Scan for the cell matching the given text and deliver its [X, Y] coordinate at center. 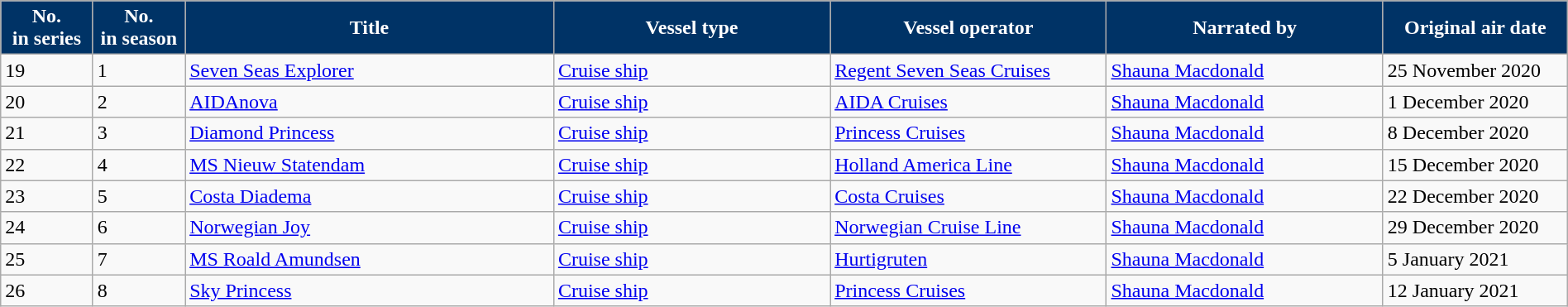
22 [46, 165]
7 [139, 259]
12 January 2021 [1475, 290]
Holland America Line [968, 165]
Original air date [1475, 28]
Costa Diadema [370, 196]
Norwegian Joy [370, 228]
No.in series [46, 28]
MS Roald Amundsen [370, 259]
23 [46, 196]
1 December 2020 [1475, 102]
4 [139, 165]
Hurtigruten [968, 259]
AIDA Cruises [968, 102]
Narrated by [1245, 28]
15 December 2020 [1475, 165]
MS Nieuw Statendam [370, 165]
No.in season [139, 28]
3 [139, 133]
21 [46, 133]
Norwegian Cruise Line [968, 228]
8 [139, 290]
22 December 2020 [1475, 196]
19 [46, 70]
Costa Cruises [968, 196]
5 January 2021 [1475, 259]
20 [46, 102]
8 December 2020 [1475, 133]
Sky Princess [370, 290]
Vessel type [691, 28]
Diamond Princess [370, 133]
25 [46, 259]
6 [139, 228]
24 [46, 228]
1 [139, 70]
25 November 2020 [1475, 70]
AIDAnova [370, 102]
Vessel operator [968, 28]
29 December 2020 [1475, 228]
5 [139, 196]
Seven Seas Explorer [370, 70]
26 [46, 290]
Title [370, 28]
Regent Seven Seas Cruises [968, 70]
2 [139, 102]
